Identify which cell holds the provided text, then report its (X, Y) central coordinate. 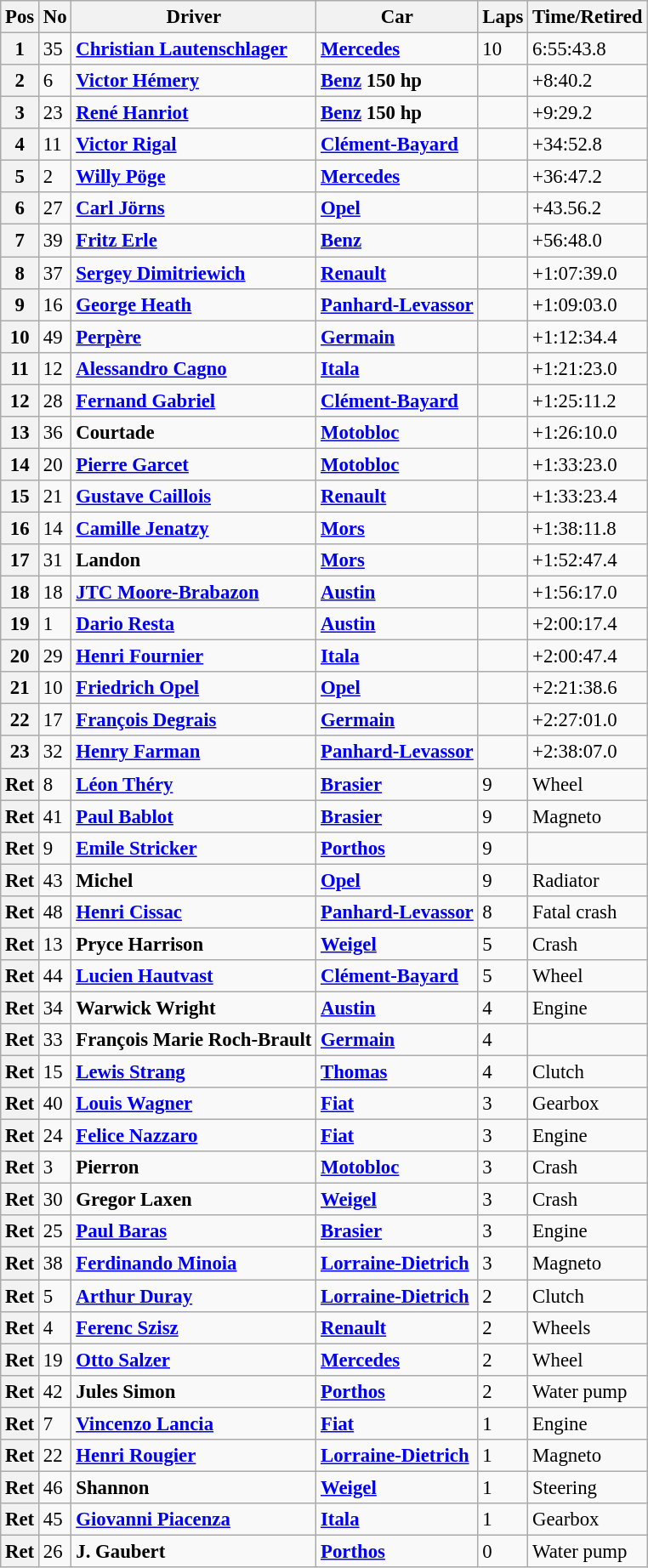
29 (55, 656)
25 (55, 1232)
Henry Farman (194, 753)
+1:12:34.4 (588, 337)
49 (55, 337)
+1:25:11.2 (588, 401)
38 (55, 1264)
Driver (194, 17)
Fatal crash (588, 912)
Lucien Hautvast (194, 976)
33 (55, 1040)
JTC Moore-Brabazon (194, 593)
Pryce Harrison (194, 944)
+9:29.2 (588, 113)
Sergey Dimitriewich (194, 273)
46 (55, 1487)
+8:40.2 (588, 81)
+1:52:47.4 (588, 560)
Landon (194, 560)
Gustave Caillois (194, 497)
François Degrais (194, 720)
+1:56:17.0 (588, 593)
37 (55, 273)
Dario Resta (194, 624)
45 (55, 1520)
François Marie Roch-Brault (194, 1040)
Michel (194, 880)
Felice Nazzaro (194, 1136)
Jules Simon (194, 1391)
Radiator (588, 880)
George Heath (194, 304)
27 (55, 208)
34 (55, 1008)
Car (397, 17)
Pierre Garcet (194, 464)
Thomas (397, 1072)
Henri Fournier (194, 656)
44 (55, 976)
36 (55, 433)
Louis Wagner (194, 1104)
Ferenc Szisz (194, 1327)
Christian Lautenschlager (194, 49)
Fritz Erle (194, 241)
René Hanriot (194, 113)
Fernand Gabriel (194, 401)
39 (55, 241)
0 (503, 1551)
Laps (503, 17)
24 (55, 1136)
Warwick Wright (194, 1008)
Henri Cissac (194, 912)
Paul Bablot (194, 816)
Camille Jenatzy (194, 528)
Pierron (194, 1167)
Time/Retired (588, 17)
43 (55, 880)
28 (55, 401)
Victor Hémery (194, 81)
Willy Pöge (194, 177)
+1:26:10.0 (588, 433)
+1:21:23.0 (588, 368)
48 (55, 912)
Léon Théry (194, 784)
Giovanni Piacenza (194, 1520)
Victor Rigal (194, 145)
+1:33:23.0 (588, 464)
40 (55, 1104)
+2:27:01.0 (588, 720)
Vincenzo Lancia (194, 1423)
No (55, 17)
+2:00:17.4 (588, 624)
+1:07:39.0 (588, 273)
Gregor Laxen (194, 1200)
35 (55, 49)
42 (55, 1391)
31 (55, 560)
+36:47.2 (588, 177)
+43.56.2 (588, 208)
Courtade (194, 433)
+2:21:38.6 (588, 688)
Lewis Strang (194, 1072)
Paul Baras (194, 1232)
+34:52.8 (588, 145)
6:55:43.8 (588, 49)
+2:00:47.4 (588, 656)
+56:48.0 (588, 241)
Wheels (588, 1327)
32 (55, 753)
+1:33:23.4 (588, 497)
Arthur Duray (194, 1296)
Otto Salzer (194, 1360)
Friedrich Opel (194, 688)
J. Gaubert (194, 1551)
Pos (20, 17)
Ferdinando Minoia (194, 1264)
+1:09:03.0 (588, 304)
Perpère (194, 337)
Carl Jörns (194, 208)
Henri Rougier (194, 1456)
+2:38:07.0 (588, 753)
30 (55, 1200)
41 (55, 816)
Steering (588, 1487)
26 (55, 1551)
Alessandro Cagno (194, 368)
Emile Stricker (194, 848)
+1:38:11.8 (588, 528)
Benz (397, 241)
Shannon (194, 1487)
